Scan for the cell matching the given text and deliver its [X, Y] coordinate at center. 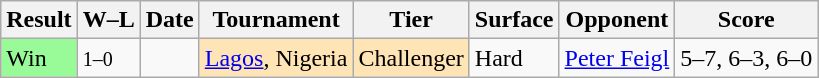
Surface [514, 20]
Tier [411, 20]
W–L [108, 20]
Date [170, 20]
Result [39, 20]
Challenger [411, 58]
Tournament [276, 20]
Peter Feigl [617, 58]
Opponent [617, 20]
Score [746, 20]
5–7, 6–3, 6–0 [746, 58]
Lagos, Nigeria [276, 58]
Win [39, 58]
Hard [514, 58]
1–0 [108, 58]
